Scan for the cell matching the given text and deliver its [x, y] coordinate at center. 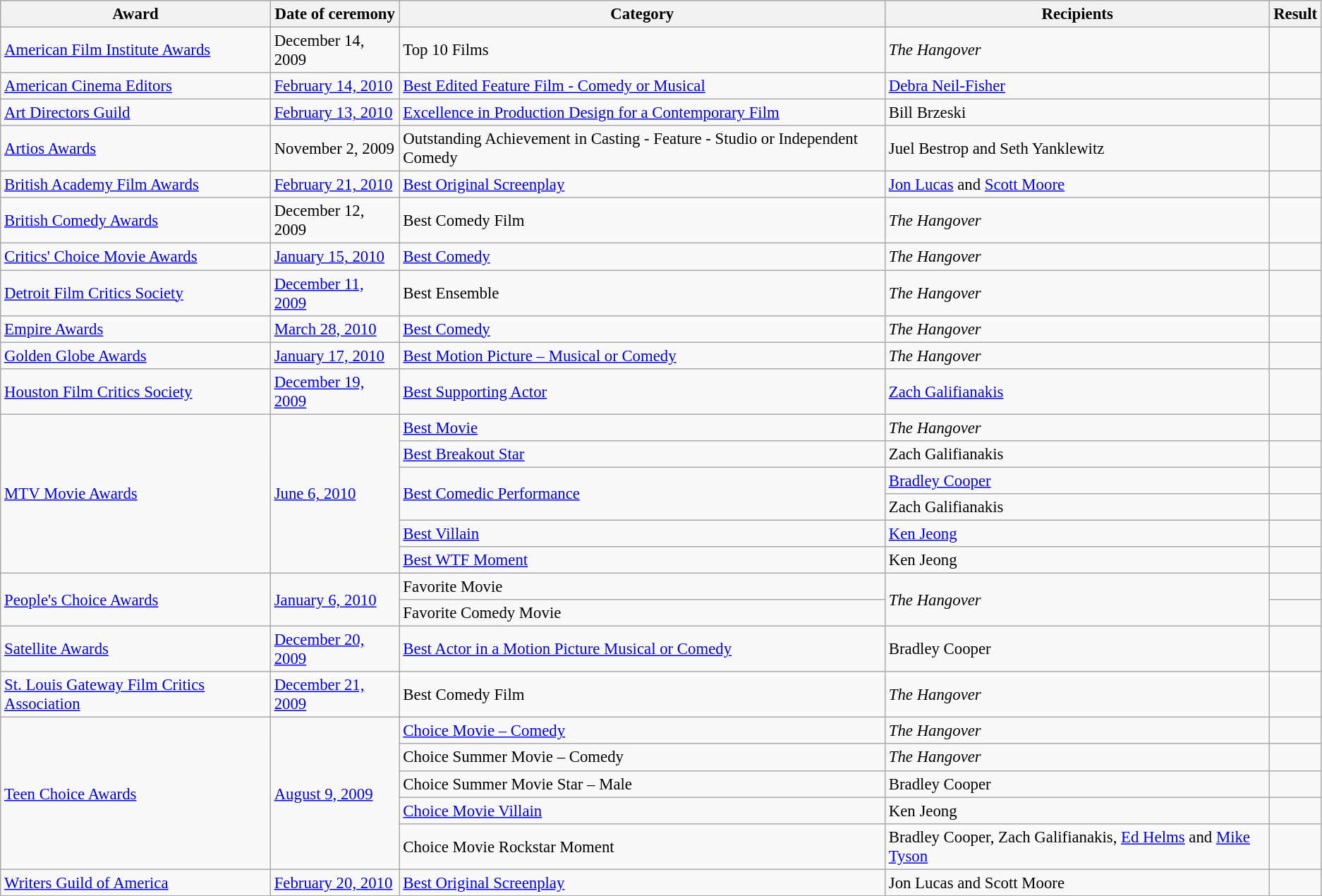
January 6, 2010 [334, 600]
Art Directors Guild [135, 113]
Best Ensemble [642, 293]
Best Villain [642, 533]
Favorite Comedy Movie [642, 613]
British Academy Film Awards [135, 185]
December 21, 2009 [334, 694]
Best Movie [642, 428]
Best Edited Feature Film - Comedy or Musical [642, 86]
Excellence in Production Design for a Contemporary Film [642, 113]
Favorite Movie [642, 587]
Result [1295, 14]
Teen Choice Awards [135, 793]
St. Louis Gateway Film Critics Association [135, 694]
Detroit Film Critics Society [135, 293]
January 17, 2010 [334, 356]
Empire Awards [135, 329]
Writers Guild of America [135, 883]
Outstanding Achievement in Casting - Feature - Studio or Independent Comedy [642, 148]
Debra Neil-Fisher [1077, 86]
November 2, 2009 [334, 148]
Best WTF Moment [642, 560]
February 14, 2010 [334, 86]
Recipients [1077, 14]
December 14, 2009 [334, 51]
December 20, 2009 [334, 649]
January 15, 2010 [334, 257]
MTV Movie Awards [135, 494]
American Cinema Editors [135, 86]
Award [135, 14]
Top 10 Films [642, 51]
Best Supporting Actor [642, 391]
Best Actor in a Motion Picture Musical or Comedy [642, 649]
Category [642, 14]
February 20, 2010 [334, 883]
Choice Movie Rockstar Moment [642, 847]
December 19, 2009 [334, 391]
December 11, 2009 [334, 293]
Bradley Cooper, Zach Galifianakis, Ed Helms and Mike Tyson [1077, 847]
Choice Movie Villain [642, 811]
Satellite Awards [135, 649]
June 6, 2010 [334, 494]
American Film Institute Awards [135, 51]
Bill Brzeski [1077, 113]
Critics' Choice Movie Awards [135, 257]
February 13, 2010 [334, 113]
Best Breakout Star [642, 454]
Best Comedic Performance [642, 494]
Choice Summer Movie – Comedy [642, 758]
People's Choice Awards [135, 600]
December 12, 2009 [334, 220]
Houston Film Critics Society [135, 391]
Golden Globe Awards [135, 356]
Juel Bestrop and Seth Yanklewitz [1077, 148]
Choice Movie – Comedy [642, 731]
Date of ceremony [334, 14]
March 28, 2010 [334, 329]
British Comedy Awards [135, 220]
February 21, 2010 [334, 185]
Best Motion Picture – Musical or Comedy [642, 356]
August 9, 2009 [334, 793]
Choice Summer Movie Star – Male [642, 784]
Artios Awards [135, 148]
